Determine the [x, y] coordinate at the center of the cell enclosing the given text.  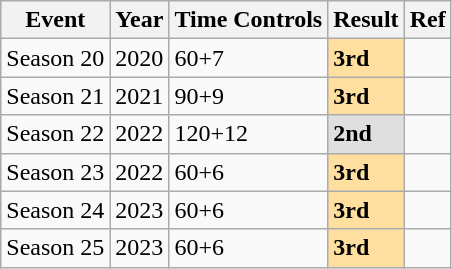
60+7 [248, 58]
2020 [140, 58]
2nd [366, 134]
Event [56, 20]
Season 21 [56, 96]
120+12 [248, 134]
Season 24 [56, 210]
2021 [140, 96]
90+9 [248, 96]
Ref [428, 20]
Time Controls [248, 20]
Result [366, 20]
Season 25 [56, 248]
Season 23 [56, 172]
Season 22 [56, 134]
Year [140, 20]
Season 20 [56, 58]
